Extract the (X, Y) coordinate from the center of the cell holding the provided text.  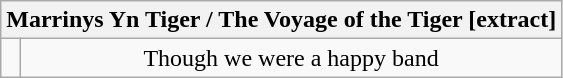
Though we were a happy band (290, 58)
Marrinys Yn Tiger / The Voyage of the Tiger [extract] (282, 20)
